Locate the cell with the specified text and output its (X, Y) center coordinate. 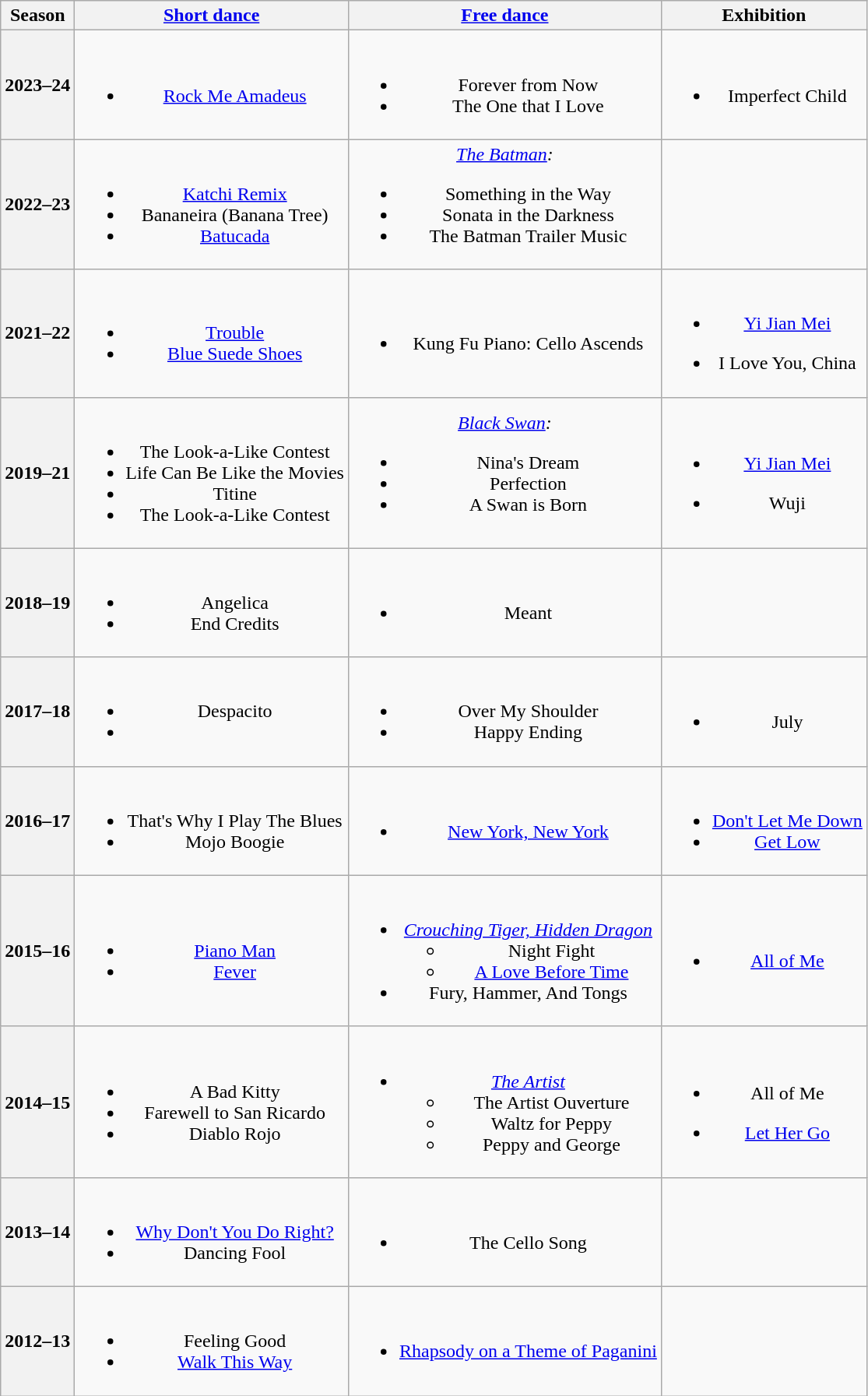
All of Me Let Her Go (764, 1102)
2017–18 (37, 712)
2014–15 (37, 1102)
Exhibition (764, 16)
Feeling Good Walk This Way (212, 1341)
Piano Man Fever (212, 951)
All of Me (764, 951)
2021–22 (37, 333)
New York, New York (504, 821)
Free dance (504, 16)
2023–24 (37, 85)
Kung Fu Piano: Cello Ascends (504, 333)
The Batman:Something in the Way Sonata in the Darkness The Batman Trailer Music (504, 204)
Black Swan:Nina's DreamPerfectionA Swan is Born (504, 473)
Crouching Tiger, Hidden DragonNight Fight A Love Before Time Fury, Hammer, And Tongs (504, 951)
Trouble Blue Suede Shoes (212, 333)
Yi Jian Mei Wuji (764, 473)
A Bad Kitty Farewell to San Ricardo Diablo Rojo (212, 1102)
2015–16 (37, 951)
2018–19 (37, 603)
Over My ShoulderHappy Ending (504, 712)
Katchi Remix Bananeira (Banana Tree) Batucada (212, 204)
The Artist The Artist OuvertureWaltz for PeppyPeppy and George (504, 1102)
That's Why I Play The Blues Mojo Boogie (212, 821)
Rock Me Amadeus (212, 85)
2022–23 (37, 204)
The Look-a-Like Contest Life Can Be Like the Movies Titine The Look-a-Like Contest (212, 473)
Despacito (212, 712)
Why Don't You Do Right? Dancing Fool (212, 1232)
July (764, 712)
Don't Let Me Down Get Low (764, 821)
Short dance (212, 16)
Yi Jian Mei I Love You, China (764, 333)
Angelica End Credits (212, 603)
The Cello Song (504, 1232)
2016–17 (37, 821)
2012–13 (37, 1341)
2019–21 (37, 473)
Forever from NowThe One that I Love (504, 85)
Meant (504, 603)
Rhapsody on a Theme of Paganini (504, 1341)
2013–14 (37, 1232)
Season (37, 16)
Imperfect Child (764, 85)
